From the cell containing the given text, extract its center point as [x, y] coordinate. 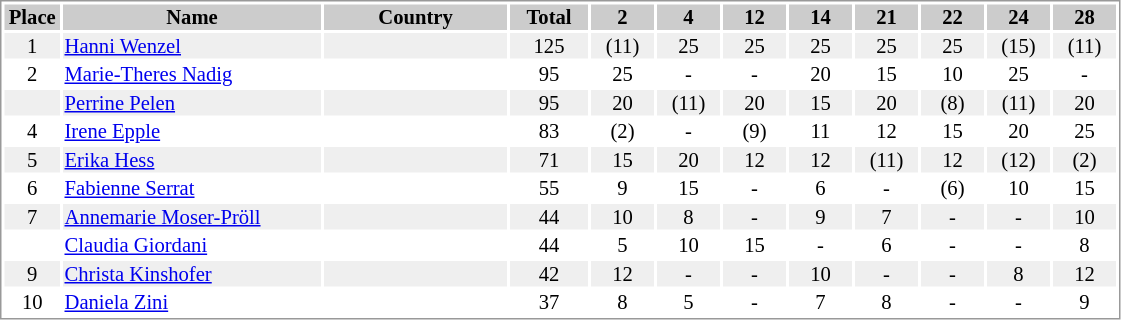
Hanni Wenzel [192, 46]
Christa Kinshofer [192, 274]
21 [886, 17]
(9) [754, 131]
24 [1018, 17]
Annemarie Moser-Pröll [192, 217]
(8) [952, 103]
37 [549, 303]
(15) [1018, 46]
Daniela Zini [192, 303]
Perrine Pelen [192, 103]
125 [549, 46]
(12) [1018, 160]
28 [1084, 17]
83 [549, 131]
71 [549, 160]
Claudia Giordani [192, 245]
Irene Epple [192, 131]
Name [192, 17]
Place [32, 17]
(6) [952, 189]
Country [416, 17]
Marie-Theres Nadig [192, 75]
Fabienne Serrat [192, 189]
42 [549, 274]
11 [820, 131]
22 [952, 17]
1 [32, 46]
Erika Hess [192, 160]
14 [820, 17]
55 [549, 189]
Total [549, 17]
